Return [x, y] of the center of cell containing provided text 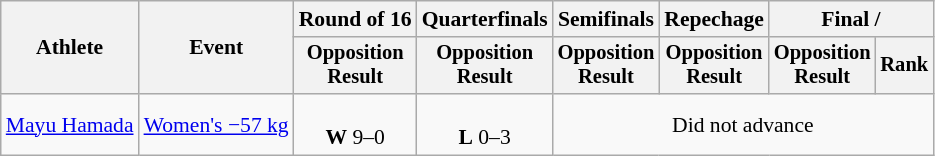
Final / [851, 19]
Quarterfinals [485, 19]
W 9–0 [356, 124]
L 0–3 [485, 124]
Mayu Hamada [70, 124]
Round of 16 [356, 19]
Event [216, 48]
Rank [904, 66]
Semifinals [606, 19]
Did not advance [743, 124]
Repechage [714, 19]
Women's −57 kg [216, 124]
Athlete [70, 48]
